Locate the cell with the specified text and output its [X, Y] center coordinate. 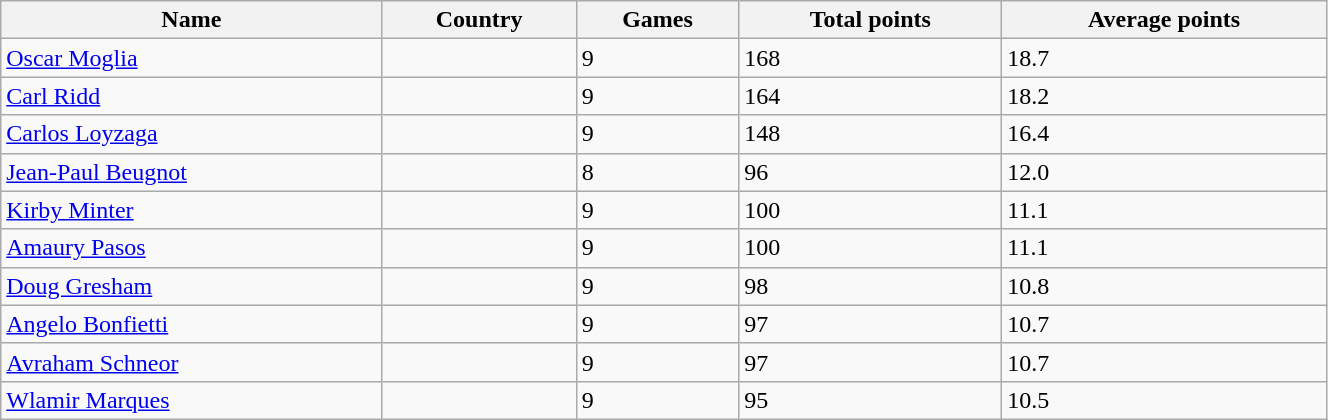
16.4 [1164, 134]
Games [658, 20]
18.7 [1164, 58]
Kirby Minter [192, 210]
Carl Ridd [192, 96]
8 [658, 172]
Average points [1164, 20]
Oscar Moglia [192, 58]
Angelo Bonfietti [192, 324]
18.2 [1164, 96]
Carlos Loyzaga [192, 134]
164 [870, 96]
168 [870, 58]
Name [192, 20]
Jean-Paul Beugnot [192, 172]
12.0 [1164, 172]
10.5 [1164, 400]
Amaury Pasos [192, 248]
95 [870, 400]
98 [870, 286]
Country [479, 20]
10.8 [1164, 286]
Total points [870, 20]
Doug Gresham [192, 286]
148 [870, 134]
96 [870, 172]
Avraham Schneor [192, 362]
Wlamir Marques [192, 400]
